Scan for the cell matching the given text and deliver its (x, y) coordinate at center. 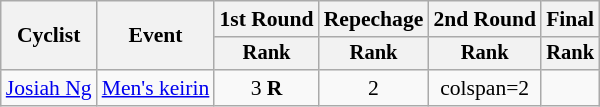
Cyclist (49, 36)
1st Round (266, 19)
2nd Round (484, 19)
Final (570, 19)
Repechage (374, 19)
Josiah Ng (49, 88)
Men's keirin (156, 88)
3 R (266, 88)
colspan=2 (484, 88)
2 (374, 88)
Event (156, 36)
